From the cell containing the given text, extract its center point as [X, Y] coordinate. 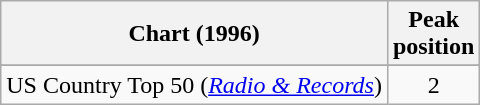
2 [433, 85]
US Country Top 50 (Radio & Records) [194, 85]
Chart (1996) [194, 34]
Peakposition [433, 34]
